Find where the given text appears and provide that cell's center as [x, y] coordinate. 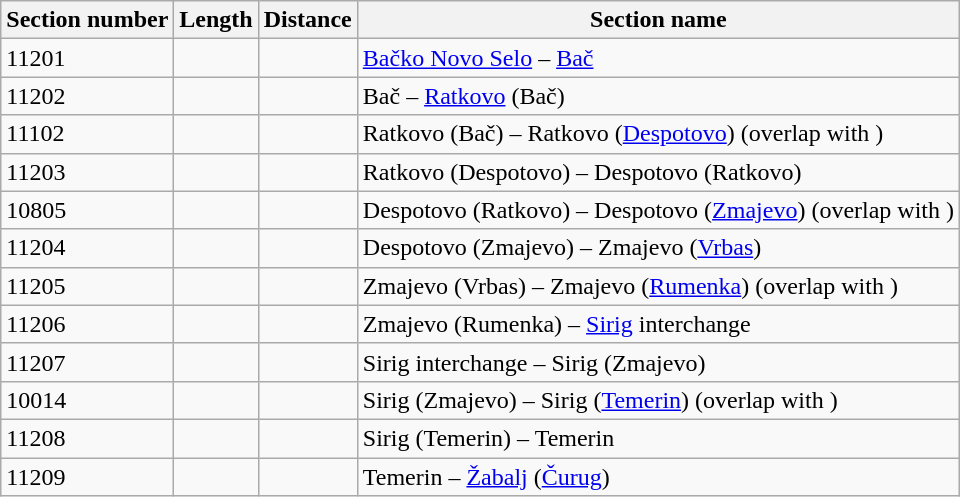
11209 [88, 477]
Section name [658, 20]
Despotovo (Zmajevo) – Zmajevo (Vrbas) [658, 248]
Distance [308, 20]
Section number [88, 20]
Bačko Novo Selo – Bač [658, 58]
11102 [88, 134]
11205 [88, 286]
Length [216, 20]
11208 [88, 438]
11201 [88, 58]
Despotovo (Ratkovo) – Despotovo (Zmajevo) (overlap with ) [658, 210]
Sirig (Zmajevo) – Sirig (Temerin) (overlap with ) [658, 400]
10805 [88, 210]
11207 [88, 362]
Temerin – Žabalj (Čurug) [658, 477]
11204 [88, 248]
Zmajevo (Rumenka) – Sirig interchange [658, 324]
11202 [88, 96]
10014 [88, 400]
Sirig interchange – Sirig (Zmajevo) [658, 362]
11206 [88, 324]
Sirig (Temerin) – Temerin [658, 438]
11203 [88, 172]
Ratkovo (Despotovo) – Despotovo (Ratkovo) [658, 172]
Bač – Ratkovo (Bač) [658, 96]
Zmajevo (Vrbas) – Zmajevo (Rumenka) (overlap with ) [658, 286]
Ratkovo (Bač) – Ratkovo (Despotovo) (overlap with ) [658, 134]
